Return the [x, y] coordinate for the center point of the cell that contains the specified text.  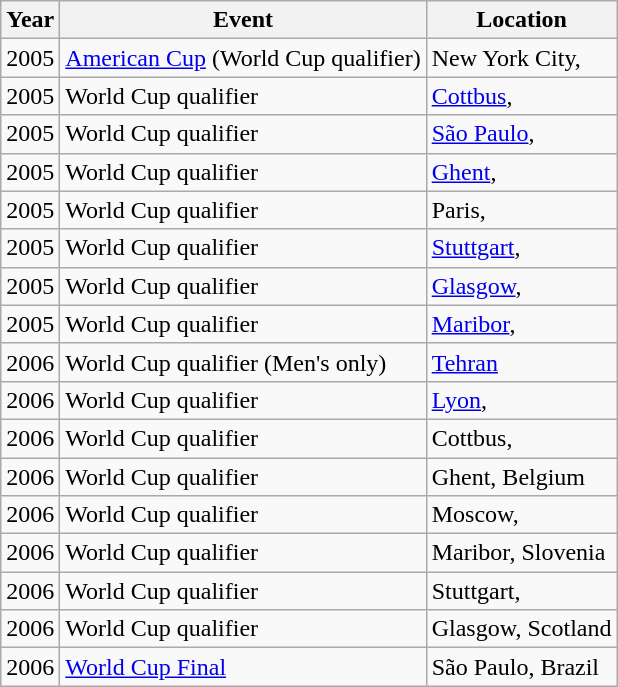
New York City, [522, 58]
Glasgow, Scotland [522, 629]
Glasgow, [522, 286]
Event [243, 20]
Year [30, 20]
São Paulo, [522, 134]
Moscow, [522, 515]
Location [522, 20]
Tehran [522, 362]
American Cup (World Cup qualifier) [243, 58]
Paris, [522, 210]
Ghent, [522, 172]
São Paulo, Brazil [522, 667]
Maribor, [522, 324]
Lyon, [522, 400]
World Cup Final [243, 667]
Maribor, Slovenia [522, 553]
World Cup qualifier (Men's only) [243, 362]
Ghent, Belgium [522, 477]
